Determine the (X, Y) coordinate at the center of the cell enclosing the given text.  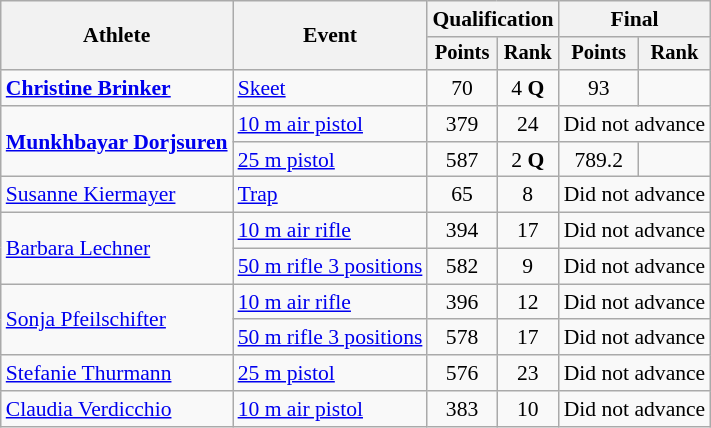
Skeet (330, 88)
789.2 (599, 160)
379 (462, 124)
2 Q (528, 160)
383 (462, 409)
587 (462, 160)
582 (462, 267)
12 (528, 302)
578 (462, 338)
Susanne Kiermayer (117, 195)
93 (599, 88)
65 (462, 195)
4 Q (528, 88)
24 (528, 124)
394 (462, 231)
23 (528, 373)
10 (528, 409)
Christine Brinker (117, 88)
Sonja Pfeilschifter (117, 320)
Event (330, 36)
Barbara Lechner (117, 248)
9 (528, 267)
Claudia Verdicchio (117, 409)
8 (528, 195)
Athlete (117, 36)
576 (462, 373)
Qualification (492, 19)
70 (462, 88)
Final (635, 19)
Munkhbayar Dorjsuren (117, 142)
396 (462, 302)
Stefanie Thurmann (117, 373)
Trap (330, 195)
